Capture the cell that displays the provided text and extract its (x, y) central coordinate. 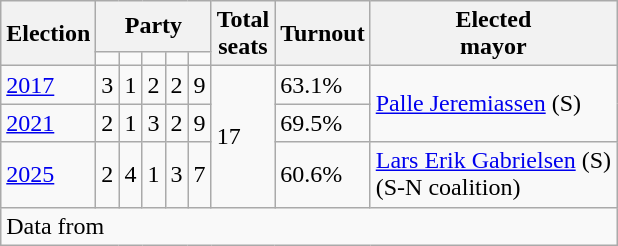
2017 (48, 85)
7 (200, 174)
Electedmayor (493, 34)
Election (48, 34)
2025 (48, 174)
Party (154, 26)
Data from (309, 226)
63.1% (323, 85)
2021 (48, 123)
4 (130, 174)
60.6% (323, 174)
Palle Jeremiassen (S) (493, 104)
Turnout (323, 34)
Totalseats (243, 34)
Lars Erik Gabrielsen (S) (S-N coalition) (493, 174)
69.5% (323, 123)
17 (243, 136)
